Extract the [X, Y] coordinate from the center of the cell holding the provided text.  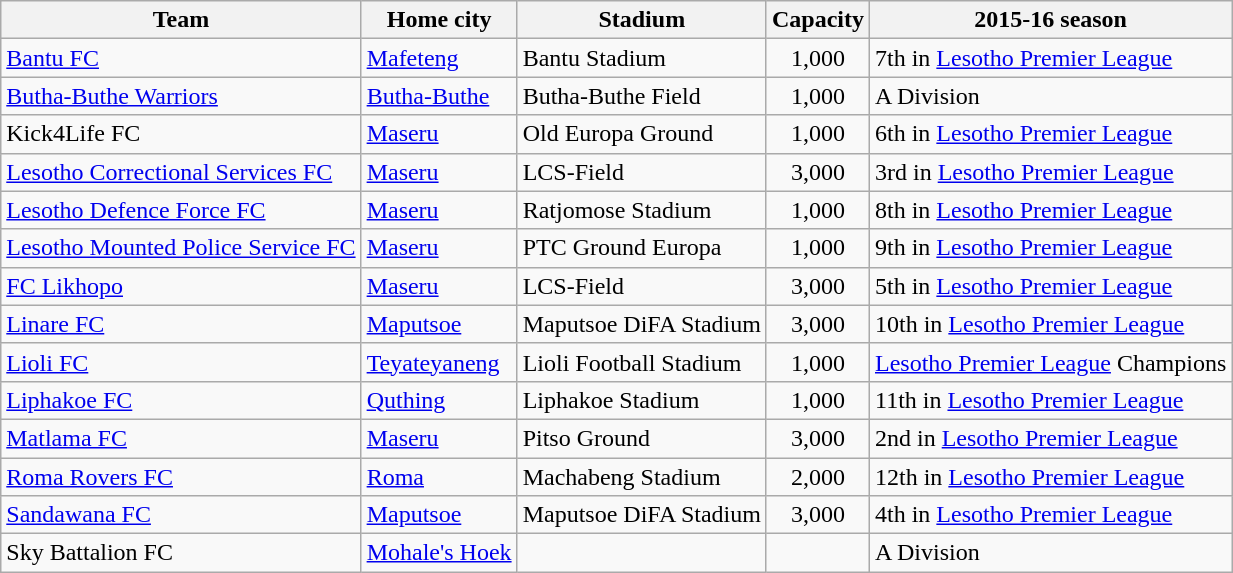
Capacity [818, 20]
2,000 [818, 477]
Machabeng Stadium [642, 477]
Team [181, 20]
Quthing [439, 400]
Old Europa Ground [642, 134]
Lesotho Premier League Champions [1050, 362]
11th in Lesotho Premier League [1050, 400]
Butha-Buthe [439, 96]
5th in Lesotho Premier League [1050, 286]
Kick4Life FC [181, 134]
Liphakoe Stadium [642, 400]
Lioli Football Stadium [642, 362]
Ratjomose Stadium [642, 210]
Teyateyaneng [439, 362]
PTC Ground Europa [642, 248]
Sky Battalion FC [181, 553]
Roma [439, 477]
Bantu FC [181, 58]
Butha-Buthe Warriors [181, 96]
Pitso Ground [642, 438]
10th in Lesotho Premier League [1050, 324]
2015-16 season [1050, 20]
Bantu Stadium [642, 58]
FC Likhopo [181, 286]
Matlama FC [181, 438]
Lesotho Mounted Police Service FC [181, 248]
Lesotho Defence Force FC [181, 210]
Stadium [642, 20]
7th in Lesotho Premier League [1050, 58]
12th in Lesotho Premier League [1050, 477]
Home city [439, 20]
3rd in Lesotho Premier League [1050, 172]
Mohale's Hoek [439, 553]
Lioli FC [181, 362]
Sandawana FC [181, 515]
Liphakoe FC [181, 400]
Lesotho Correctional Services FC [181, 172]
Roma Rovers FC [181, 477]
Butha-Buthe Field [642, 96]
4th in Lesotho Premier League [1050, 515]
9th in Lesotho Premier League [1050, 248]
6th in Lesotho Premier League [1050, 134]
Linare FC [181, 324]
Mafeteng [439, 58]
8th in Lesotho Premier League [1050, 210]
2nd in Lesotho Premier League [1050, 438]
